Provide the [X, Y] coordinate of the cell's center where the given text is located.  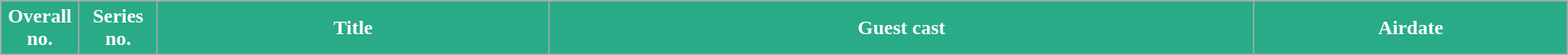
Guest cast [901, 28]
Series no. [117, 28]
Title [353, 28]
Overall no. [40, 28]
Airdate [1411, 28]
